Locate the cell with the specified text and output its (X, Y) center coordinate. 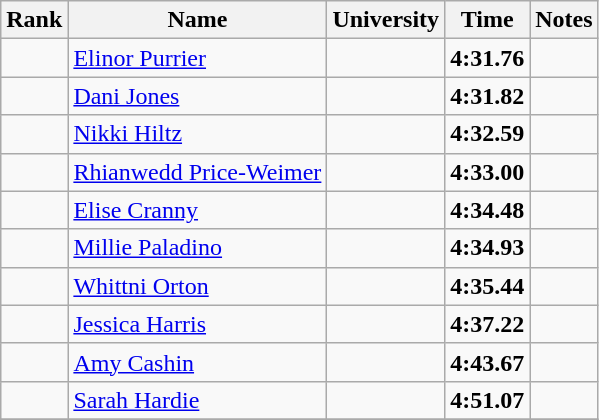
Nikki Hiltz (198, 134)
Sarah Hardie (198, 400)
Notes (564, 20)
Whittni Orton (198, 286)
University (386, 20)
4:37.22 (488, 324)
4:32.59 (488, 134)
4:31.76 (488, 58)
4:31.82 (488, 96)
Dani Jones (198, 96)
Rank (34, 20)
Time (488, 20)
Rhianwedd Price-Weimer (198, 172)
Millie Paladino (198, 248)
4:43.67 (488, 362)
Elise Cranny (198, 210)
Elinor Purrier (198, 58)
Name (198, 20)
Amy Cashin (198, 362)
4:34.48 (488, 210)
4:35.44 (488, 286)
Jessica Harris (198, 324)
4:33.00 (488, 172)
4:51.07 (488, 400)
4:34.93 (488, 248)
